Detect which cell encompasses the target text, then output its [x, y] center coordinate. 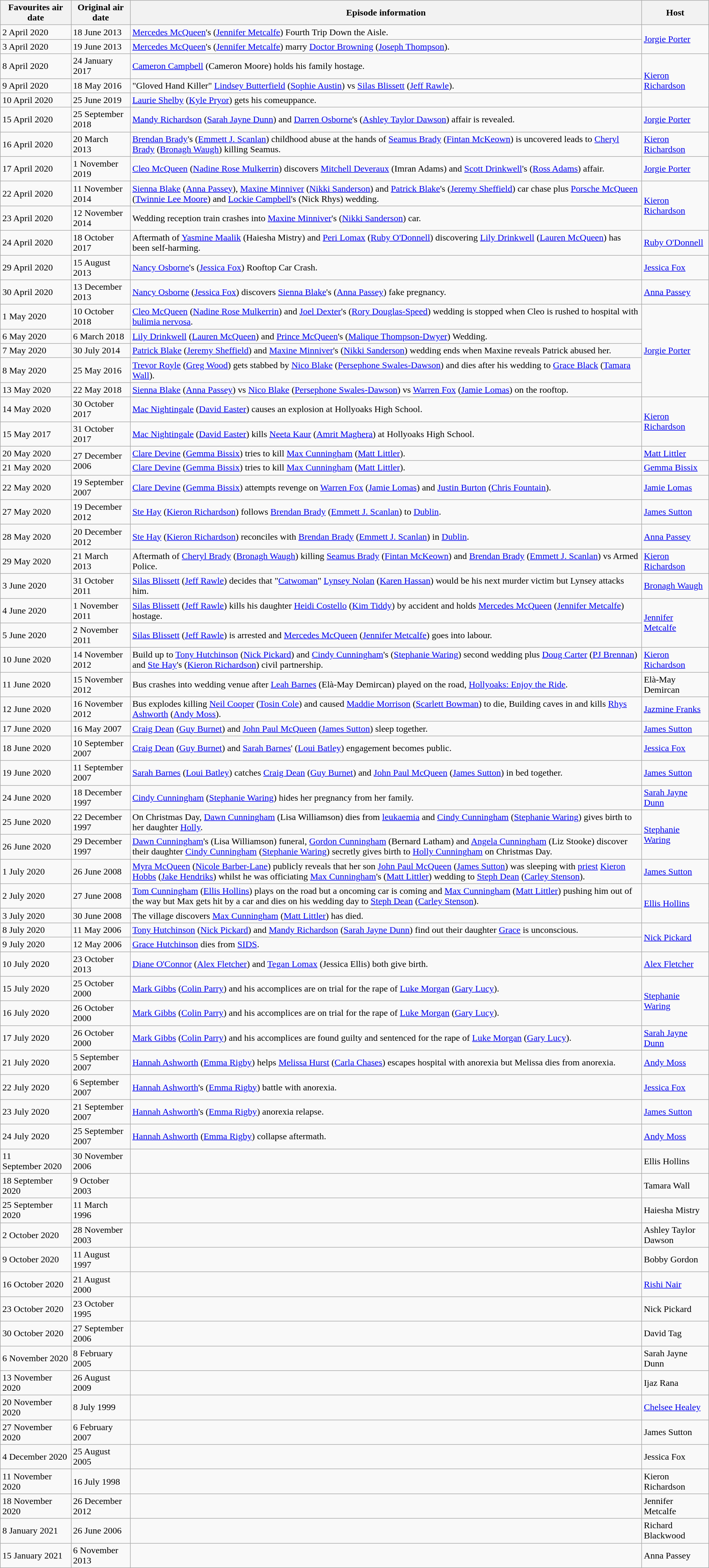
21 August 2000 [101, 1284]
Tony Hutchinson (Nick Pickard) and Mandy Richardson (Sarah Jayne Dunn) find out their daughter Grace is unconscious. [386, 930]
Gemma Bissix [675, 468]
18 October 2017 [101, 242]
Clare Devine (Gemma Bissix) attempts revenge on Warren Fox (Jamie Lomas) and Justin Burton (Chris Fountain). [386, 487]
22 December 1997 [101, 822]
22 May 2018 [101, 390]
Bus crashes into wedding venue after Leah Barnes (Elà-May Demircan) played on the road, Hollyoaks: Enjoy the Ride. [386, 685]
15 November 2012 [101, 685]
6 November 2013 [101, 1555]
6 September 2007 [101, 1087]
8 July 1999 [101, 1407]
11 November 2020 [36, 1482]
Cameron Campbell (Cameron Moore) holds his family hostage. [386, 66]
10 July 2020 [36, 964]
15 April 2020 [36, 120]
11 November 2014 [101, 193]
1 May 2020 [36, 317]
16 July 2020 [36, 1014]
18 December 1997 [101, 798]
Diane O'Connor (Alex Fletcher) and Tegan Lomax (Jessica Ellis) both give birth. [386, 964]
11 August 1997 [101, 1260]
13 November 2020 [36, 1383]
"Gloved Hand Killer" Lindsey Butterfield (Sophie Austin) vs Silas Blissett (Jeff Rawle). [386, 86]
9 October 2020 [36, 1260]
Hannah Ashworth's (Emma Rigby) battle with anorexia. [386, 1087]
11 May 2006 [101, 930]
Sarah Barnes (Loui Batley) catches Craig Dean (Guy Burnet) and John Paul McQueen (James Sutton) in bed together. [386, 773]
15 January 2021 [36, 1555]
25 September 2020 [36, 1210]
26 June 2008 [101, 871]
16 July 1998 [101, 1482]
25 August 2005 [101, 1457]
27 May 2020 [36, 512]
31 October 2011 [101, 586]
16 April 2020 [36, 144]
20 May 2020 [36, 453]
Ste Hay (Kieron Richardson) reconciles with Brendan Brady (Emmett J. Scanlan) in Dublin. [386, 536]
18 June 2013 [101, 32]
29 December 1997 [101, 847]
15 August 2013 [101, 267]
5 June 2020 [36, 636]
3 June 2020 [36, 586]
Lily Drinkwell (Lauren McQueen) and Prince McQueen's (Malique Thompson-Dwyer) Wedding. [386, 336]
2 July 2020 [36, 896]
20 March 2013 [101, 144]
19 December 2012 [101, 512]
8 July 2020 [36, 930]
16 May 2007 [101, 729]
1 July 2020 [36, 871]
30 July 2014 [101, 351]
28 November 2003 [101, 1235]
Sienna Blake (Anna Passey) vs Nico Blake (Persephone Swales-Dawson) vs Warren Fox (Jamie Lomas) on the rooftop. [386, 390]
24 January 2017 [101, 66]
9 April 2020 [36, 86]
21 July 2020 [36, 1063]
1 November 2011 [101, 611]
27 June 2008 [101, 896]
8 May 2020 [36, 370]
Favourites air date [36, 13]
6 February 2007 [101, 1432]
10 October 2018 [101, 317]
Original air date [101, 13]
24 June 2020 [36, 798]
Hannah Ashworth (Emma Rigby) helps Melissa Hurst (Carla Chases) escapes hospital with anorexia but Melissa dies from anorexia. [386, 1063]
16 October 2020 [36, 1284]
Mercedes McQueen's (Jennifer Metcalfe) marry Doctor Browning (Joseph Thompson). [386, 47]
27 November 2020 [36, 1432]
Grace Hutchinson dies from SIDS. [386, 944]
26 August 2009 [101, 1383]
5 September 2007 [101, 1063]
30 October 2017 [101, 409]
11 September 2007 [101, 773]
Silas Blissett (Jeff Rawle) decides that "Catwoman" Lynsey Nolan (Karen Hassan) would be his next murder victim but Lynsey attacks him. [386, 586]
15 July 2020 [36, 989]
Bobby Gordon [675, 1260]
Elà-May Demircan [675, 685]
Tamara Wall [675, 1185]
6 November 2020 [36, 1358]
3 April 2020 [36, 47]
27 December 2006 [101, 461]
10 April 2020 [36, 100]
Ijaz Rana [675, 1383]
18 September 2020 [36, 1185]
Patrick Blake (Jeremy Sheffield) and Maxine Minniver's (Nikki Sanderson) wedding ends when Maxine reveals Patrick abused her. [386, 351]
11 September 2020 [36, 1161]
Ashley Taylor Dawson [675, 1235]
4 December 2020 [36, 1457]
22 July 2020 [36, 1087]
9 October 2003 [101, 1185]
24 July 2020 [36, 1136]
13 December 2013 [101, 292]
Nancy Osborne's (Jessica Fox) Rooftop Car Crash. [386, 267]
20 December 2012 [101, 536]
25 May 2016 [101, 370]
23 April 2020 [36, 218]
11 March 1996 [101, 1210]
4 June 2020 [36, 611]
8 February 2005 [101, 1358]
15 May 2017 [36, 434]
17 April 2020 [36, 169]
Trevor Royle (Greg Wood) gets stabbed by Nico Blake (Persephone Swales-Dawson) and dies after his wedding to Grace Black (Tamara Wall). [386, 370]
10 June 2020 [36, 660]
22 April 2020 [36, 193]
19 June 2020 [36, 773]
The village discovers Max Cunningham (Matt Littler) has died. [386, 915]
22 May 2020 [36, 487]
14 May 2020 [36, 409]
Rishi Nair [675, 1284]
David Tag [675, 1333]
12 June 2020 [36, 709]
25 September 2007 [101, 1136]
25 June 2020 [36, 822]
30 October 2020 [36, 1333]
23 October 2020 [36, 1309]
6 March 2018 [101, 336]
12 May 2006 [101, 944]
9 July 2020 [36, 944]
Craig Dean (Guy Burnet) and Sarah Barnes' (Loui Batley) engagement becomes public. [386, 748]
3 July 2020 [36, 915]
Silas Blissett (Jeff Rawle) kills his daughter Heidi Costello (Kim Tiddy) by accident and holds Mercedes McQueen (Jennifer Metcalfe) hostage. [386, 611]
Cleo McQueen (Nadine Rose Mulkerrin) and Joel Dexter's (Rory Douglas-Speed) wedding is stopped when Cleo is rushed to hospital with bulimia nervosa. [386, 317]
10 September 2007 [101, 748]
Hannah Ashworth's (Emma Rigby) anorexia relapse. [386, 1112]
Hannah Ashworth (Emma Rigby) collapse aftermath. [386, 1136]
On Christmas Day, Dawn Cunningham (Lisa Williamson) dies from leukaemia and Cindy Cunningham (Stephanie Waring) gives birth to her daughter Holly. [386, 822]
12 November 2014 [101, 218]
20 November 2020 [36, 1407]
18 May 2016 [101, 86]
25 September 2018 [101, 120]
21 March 2013 [101, 561]
Craig Dean (Guy Burnet) and John Paul McQueen (James Sutton) sleep together. [386, 729]
2 November 2011 [101, 636]
19 September 2007 [101, 487]
Silas Blissett (Jeff Rawle) is arrested and Mercedes McQueen (Jennifer Metcalfe) goes into labour. [386, 636]
6 May 2020 [36, 336]
Jazmine Franks [675, 709]
Host [675, 13]
Mac Nightingale (David Easter) kills Neeta Kaur (Amrit Maghera) at Hollyoaks High School. [386, 434]
17 June 2020 [36, 729]
2 October 2020 [36, 1235]
Laurie Shelby (Kyle Pryor) gets his comeuppance. [386, 100]
19 June 2013 [101, 47]
31 October 2017 [101, 434]
25 October 2000 [101, 989]
Matt Littler [675, 453]
Cleo McQueen (Nadine Rose Mulkerrin) discovers Mitchell Deveraux (Imran Adams) and Scott Drinkwell's (Ross Adams) affair. [386, 169]
Nancy Osborne (Jessica Fox) discovers Sienna Blake's (Anna Passey) fake pregnancy. [386, 292]
8 January 2021 [36, 1531]
23 October 2013 [101, 964]
1 November 2019 [101, 169]
28 May 2020 [36, 536]
Episode information [386, 13]
24 April 2020 [36, 242]
Aftermath of Yasmine Maalik (Haiesha Mistry) and Peri Lomax (Ruby O'Donnell) discovering Lily Drinkwell (Lauren McQueen) has been self-harming. [386, 242]
Ste Hay (Kieron Richardson) follows Brendan Brady (Emmett J. Scanlan) to Dublin. [386, 512]
Ruby O'Donnell [675, 242]
Mercedes McQueen's (Jennifer Metcalfe) Fourth Trip Down the Aisle. [386, 32]
Bronagh Waugh [675, 586]
8 April 2020 [36, 66]
Mac Nightingale (David Easter) causes an explosion at Hollyoaks High School. [386, 409]
Mandy Richardson (Sarah Jayne Dunn) and Darren Osborne's (Ashley Taylor Dawson) affair is revealed. [386, 120]
23 July 2020 [36, 1112]
18 November 2020 [36, 1506]
30 June 2008 [101, 915]
Chelsee Healey [675, 1407]
7 May 2020 [36, 351]
Richard Blackwood [675, 1531]
23 October 1995 [101, 1309]
Aftermath of Cheryl Brady (Bronagh Waugh) killing Seamus Brady (Fintan McKeown) and Brendan Brady (Emmett J. Scanlan) vs Armed Police. [386, 561]
21 September 2007 [101, 1112]
11 June 2020 [36, 685]
27 September 2006 [101, 1333]
Haiesha Mistry [675, 1210]
14 November 2012 [101, 660]
30 April 2020 [36, 292]
17 July 2020 [36, 1038]
30 November 2006 [101, 1161]
26 December 2012 [101, 1506]
16 November 2012 [101, 709]
Mark Gibbs (Colin Parry) and his accomplices are found guilty and sentenced for the rape of Luke Morgan (Gary Lucy). [386, 1038]
Alex Fletcher [675, 964]
26 June 2006 [101, 1531]
29 April 2020 [36, 267]
26 June 2020 [36, 847]
Wedding reception train crashes into Maxine Minniver's (Nikki Sanderson) car. [386, 218]
21 May 2020 [36, 468]
Jamie Lomas [675, 487]
2 April 2020 [36, 32]
Cindy Cunningham (Stephanie Waring) hides her pregnancy from her family. [386, 798]
25 June 2019 [101, 100]
13 May 2020 [36, 390]
29 May 2020 [36, 561]
18 June 2020 [36, 748]
